Detect which cell encompasses the target text, then output its [X, Y] center coordinate. 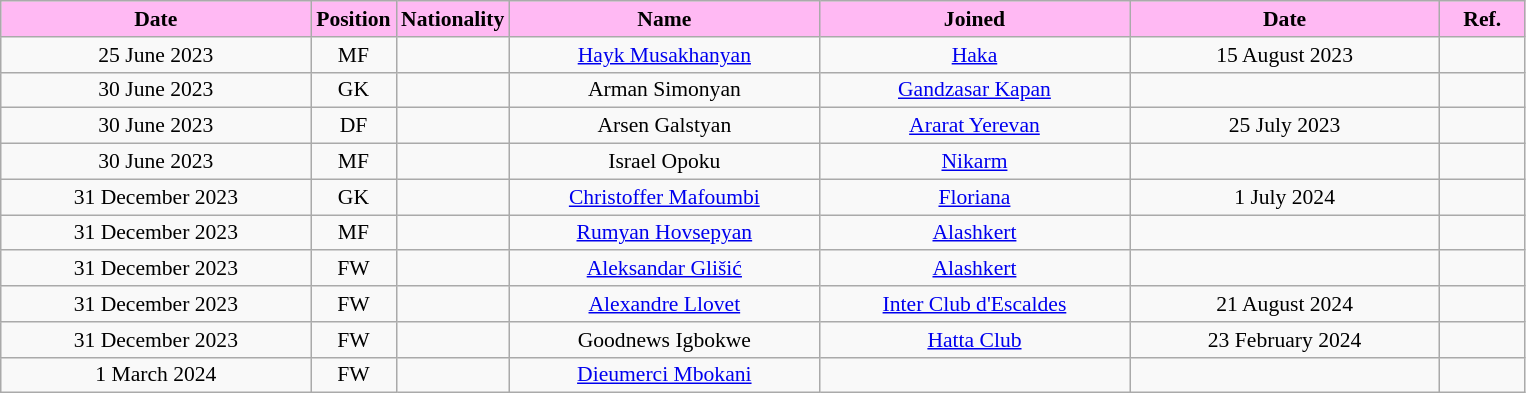
Inter Club d'Escaldes [974, 304]
Alexandre Llovet [664, 304]
Name [664, 19]
Israel Opoku [664, 162]
Rumyan Hovsepyan [664, 233]
Dieumerci Mbokani [664, 375]
15 August 2023 [1285, 55]
Goodnews Igbokwe [664, 340]
Gandzasar Kapan [974, 90]
1 March 2024 [156, 375]
Nationality [452, 19]
Haka [974, 55]
Hatta Club [974, 340]
Christoffer Mafoumbi [664, 197]
Ref. [1482, 19]
Nikarm [974, 162]
DF [354, 126]
25 July 2023 [1285, 126]
Joined [974, 19]
Aleksandar Glišić [664, 269]
Position [354, 19]
1 July 2024 [1285, 197]
23 February 2024 [1285, 340]
Arsen Galstyan [664, 126]
Hayk Musakhanyan [664, 55]
Floriana [974, 197]
21 August 2024 [1285, 304]
Arman Simonyan [664, 90]
25 June 2023 [156, 55]
Ararat Yerevan [974, 126]
